Return the (X, Y) coordinate for the center point of the cell that contains the specified text.  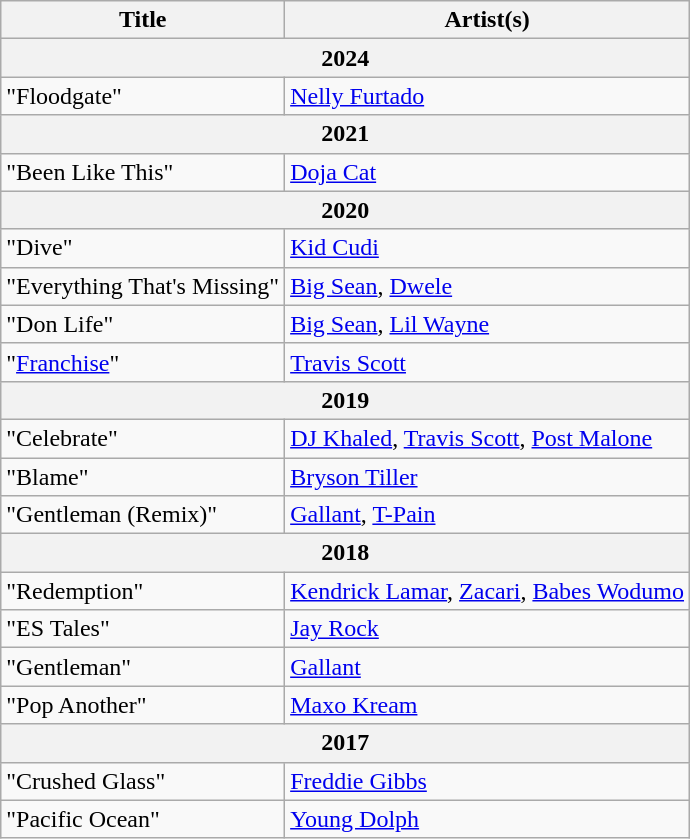
"Everything That's Missing" (143, 286)
"Floodgate" (143, 96)
"Been Like This" (143, 172)
"Crushed Glass" (143, 781)
Title (143, 20)
"Gentleman" (143, 667)
"Dive" (143, 248)
Kid Cudi (488, 248)
2020 (346, 210)
"Franchise" (143, 362)
Big Sean, Lil Wayne (488, 324)
Kendrick Lamar, Zacari, Babes Wodumo (488, 591)
2017 (346, 743)
2018 (346, 553)
2024 (346, 58)
Travis Scott (488, 362)
Bryson Tiller (488, 477)
Nelly Furtado (488, 96)
"Pacific Ocean" (143, 819)
Young Dolph (488, 819)
Big Sean, Dwele (488, 286)
"Redemption" (143, 591)
"Gentleman (Remix)" (143, 515)
"ES Tales" (143, 629)
2019 (346, 400)
Freddie Gibbs (488, 781)
Doja Cat (488, 172)
Gallant, T-Pain (488, 515)
DJ Khaled, Travis Scott, Post Malone (488, 438)
"Pop Another" (143, 705)
2021 (346, 134)
Maxo Kream (488, 705)
"Don Life" (143, 324)
Jay Rock (488, 629)
Gallant (488, 667)
Artist(s) (488, 20)
"Celebrate" (143, 438)
"Blame" (143, 477)
